Scan for the cell matching the given text and deliver its (X, Y) coordinate at center. 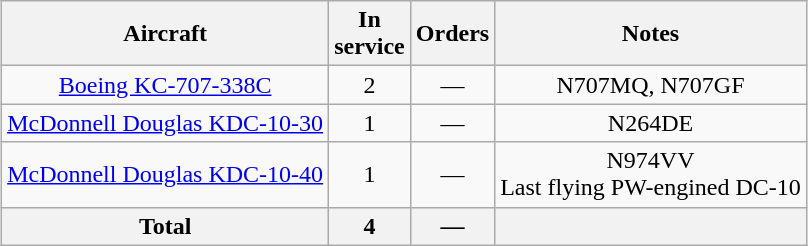
4 (370, 226)
Orders (452, 34)
N264DE (651, 123)
Aircraft (166, 34)
Boeing KC-707-338C (166, 85)
Notes (651, 34)
In service (370, 34)
N974VVLast flying PW-engined DC-10 (651, 174)
Total (166, 226)
McDonnell Douglas KDC-10-30 (166, 123)
N707MQ, N707GF (651, 85)
2 (370, 85)
McDonnell Douglas KDC-10-40 (166, 174)
